Scan for the cell matching the given text and deliver its [x, y] coordinate at center. 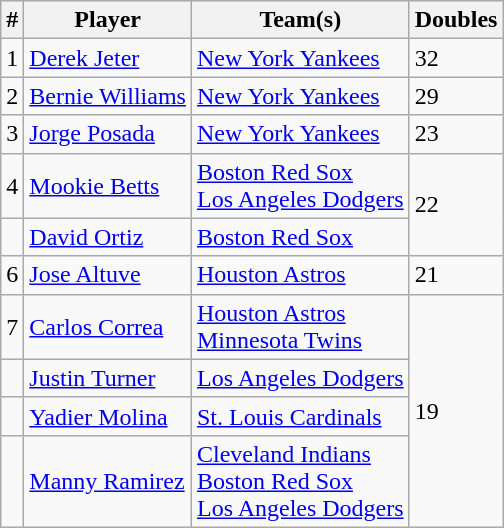
19 [456, 410]
Mookie Betts [108, 186]
Los Angeles Dodgers [300, 378]
Bernie Williams [108, 96]
Jorge Posada [108, 134]
29 [456, 96]
Cleveland IndiansBoston Red SoxLos Angeles Dodgers [300, 481]
Yadier Molina [108, 416]
32 [456, 58]
7 [12, 326]
Player [108, 20]
Derek Jeter [108, 58]
Carlos Correa [108, 326]
2 [12, 96]
Team(s) [300, 20]
21 [456, 275]
23 [456, 134]
22 [456, 204]
Doubles [456, 20]
# [12, 20]
Manny Ramirez [108, 481]
3 [12, 134]
1 [12, 58]
Houston Astros [300, 275]
Houston AstrosMinnesota Twins [300, 326]
6 [12, 275]
Jose Altuve [108, 275]
Justin Turner [108, 378]
Boston Red Sox [300, 237]
David Ortiz [108, 237]
4 [12, 186]
St. Louis Cardinals [300, 416]
Boston Red SoxLos Angeles Dodgers [300, 186]
